Scan for the cell matching the given text and deliver its (X, Y) coordinate at center. 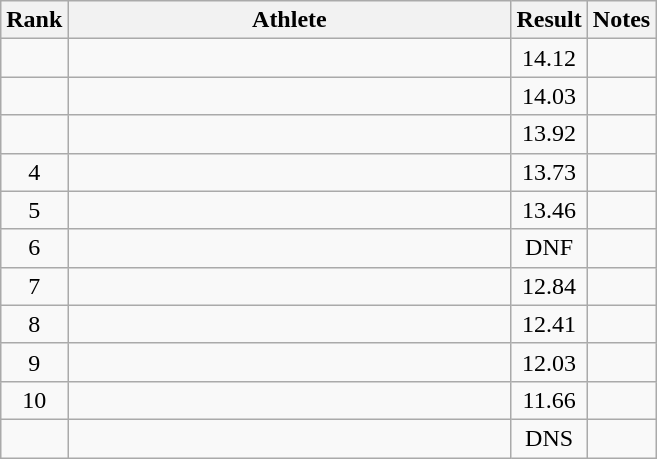
Rank (34, 20)
DNF (549, 248)
5 (34, 210)
7 (34, 286)
DNS (549, 438)
14.03 (549, 96)
13.92 (549, 134)
11.66 (549, 400)
12.84 (549, 286)
13.46 (549, 210)
8 (34, 324)
Result (549, 20)
4 (34, 172)
10 (34, 400)
12.03 (549, 362)
Athlete (290, 20)
6 (34, 248)
Notes (621, 20)
13.73 (549, 172)
12.41 (549, 324)
9 (34, 362)
14.12 (549, 58)
